Locate the cell with the specified text and output its [X, Y] center coordinate. 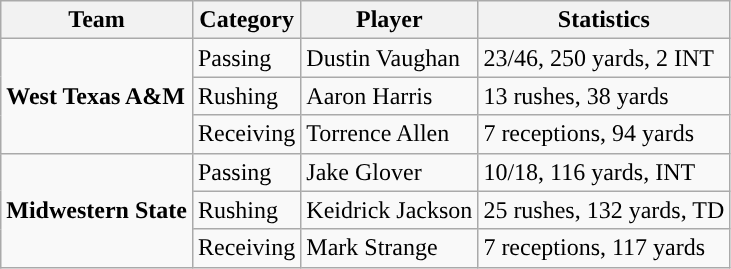
10/18, 116 yards, INT [604, 172]
Player [390, 20]
Category [246, 20]
Jake Glover [390, 172]
Team [97, 20]
7 receptions, 94 yards [604, 134]
Aaron Harris [390, 96]
Torrence Allen [390, 134]
Statistics [604, 20]
Keidrick Jackson [390, 210]
13 rushes, 38 yards [604, 96]
Dustin Vaughan [390, 58]
7 receptions, 117 yards [604, 248]
West Texas A&M [97, 96]
25 rushes, 132 yards, TD [604, 210]
Midwestern State [97, 210]
Mark Strange [390, 248]
23/46, 250 yards, 2 INT [604, 58]
